Identify which cell holds the provided text, then report its [X, Y] central coordinate. 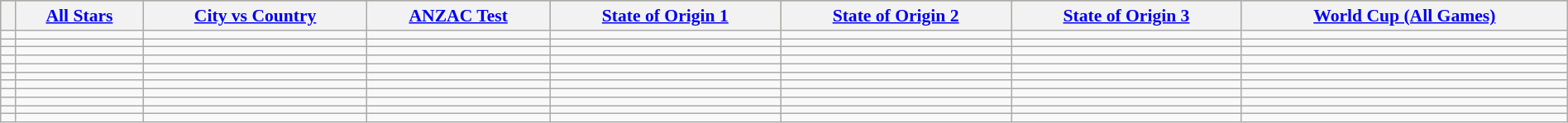
State of Origin 1 [665, 16]
All Stars [79, 16]
World Cup (All Games) [1404, 16]
State of Origin 2 [896, 16]
ANZAC Test [458, 16]
State of Origin 3 [1126, 16]
City vs Country [256, 16]
